Search for the cell housing the specified text and yield its [x, y] center coordinate. 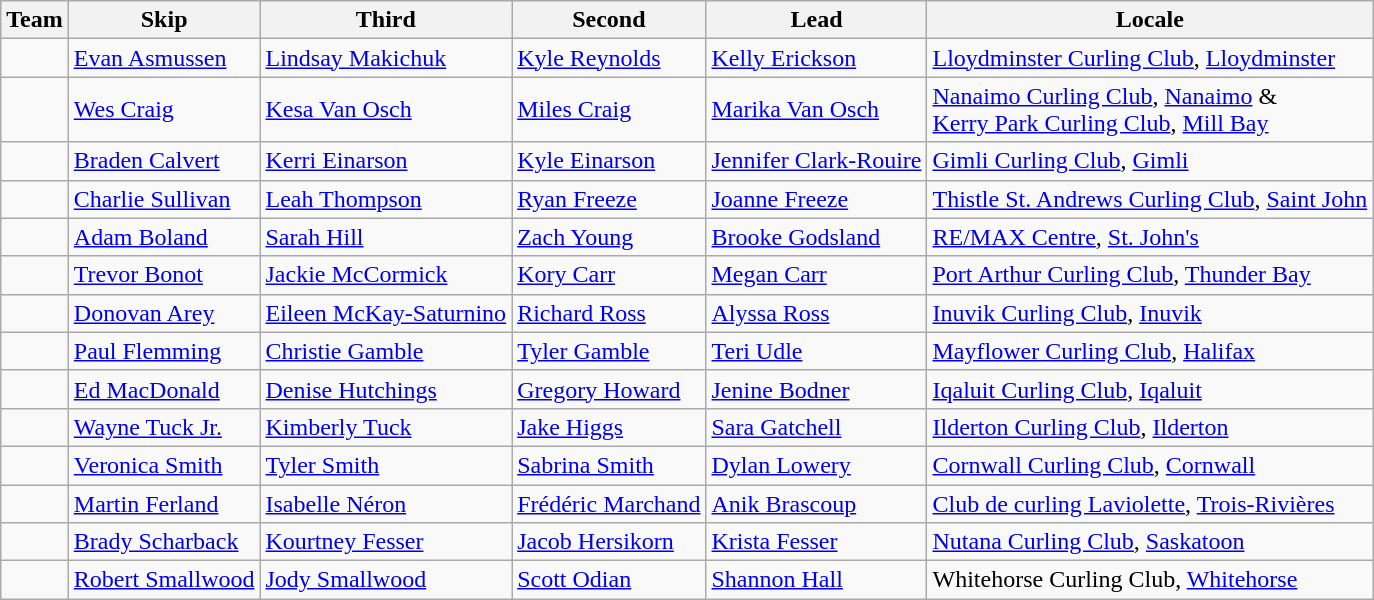
Jacob Hersikorn [609, 542]
Paul Flemming [164, 351]
Jake Higgs [609, 427]
Megan Carr [816, 275]
Mayflower Curling Club, Halifax [1150, 351]
Miles Craig [609, 110]
Kerri Einarson [386, 161]
Denise Hutchings [386, 389]
Kory Carr [609, 275]
Teri Udle [816, 351]
Alyssa Ross [816, 313]
RE/MAX Centre, St. John's [1150, 237]
Jenine Bodner [816, 389]
Nutana Curling Club, Saskatoon [1150, 542]
Richard Ross [609, 313]
Donovan Arey [164, 313]
Wayne Tuck Jr. [164, 427]
Brooke Godsland [816, 237]
Thistle St. Andrews Curling Club, Saint John [1150, 199]
Sarah Hill [386, 237]
Sabrina Smith [609, 465]
Gimli Curling Club, Gimli [1150, 161]
Frédéric Marchand [609, 503]
Kyle Einarson [609, 161]
Second [609, 20]
Adam Boland [164, 237]
Ryan Freeze [609, 199]
Lead [816, 20]
Inuvik Curling Club, Inuvik [1150, 313]
Braden Calvert [164, 161]
Christie Gamble [386, 351]
Lloydminster Curling Club, Lloydminster [1150, 58]
Jackie McCormick [386, 275]
Marika Van Osch [816, 110]
Evan Asmussen [164, 58]
Skip [164, 20]
Ilderton Curling Club, Ilderton [1150, 427]
Kimberly Tuck [386, 427]
Leah Thompson [386, 199]
Veronica Smith [164, 465]
Zach Young [609, 237]
Kourtney Fesser [386, 542]
Kesa Van Osch [386, 110]
Shannon Hall [816, 580]
Gregory Howard [609, 389]
Brady Scharback [164, 542]
Eileen McKay-Saturnino [386, 313]
Ed MacDonald [164, 389]
Jennifer Clark-Rouire [816, 161]
Robert Smallwood [164, 580]
Martin Ferland [164, 503]
Wes Craig [164, 110]
Sara Gatchell [816, 427]
Kelly Erickson [816, 58]
Trevor Bonot [164, 275]
Charlie Sullivan [164, 199]
Nanaimo Curling Club, Nanaimo & Kerry Park Curling Club, Mill Bay [1150, 110]
Tyler Gamble [609, 351]
Dylan Lowery [816, 465]
Anik Brascoup [816, 503]
Locale [1150, 20]
Lindsay Makichuk [386, 58]
Third [386, 20]
Iqaluit Curling Club, Iqaluit [1150, 389]
Whitehorse Curling Club, Whitehorse [1150, 580]
Isabelle Néron [386, 503]
Jody Smallwood [386, 580]
Kyle Reynolds [609, 58]
Club de curling Laviolette, Trois-Rivières [1150, 503]
Cornwall Curling Club, Cornwall [1150, 465]
Krista Fesser [816, 542]
Scott Odian [609, 580]
Tyler Smith [386, 465]
Joanne Freeze [816, 199]
Port Arthur Curling Club, Thunder Bay [1150, 275]
Team [35, 20]
